From the cell containing the given text, extract its center point as [x, y] coordinate. 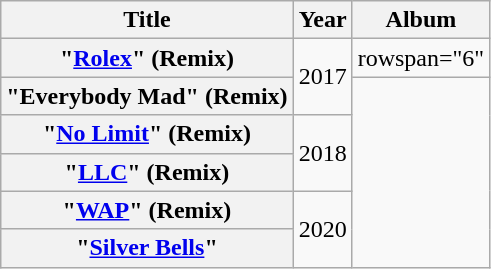
"No Limit" (Remix) [147, 134]
"Everybody Mad" (Remix) [147, 96]
Title [147, 20]
rowspan="6" [421, 58]
Year [322, 20]
"Silver Bells" [147, 248]
"WAP" (Remix) [147, 210]
"Rolex" (Remix) [147, 58]
Album [421, 20]
"LLC" (Remix) [147, 172]
2018 [322, 153]
2017 [322, 77]
2020 [322, 229]
